Determine the (x, y) coordinate at the center of the cell enclosing the given text.  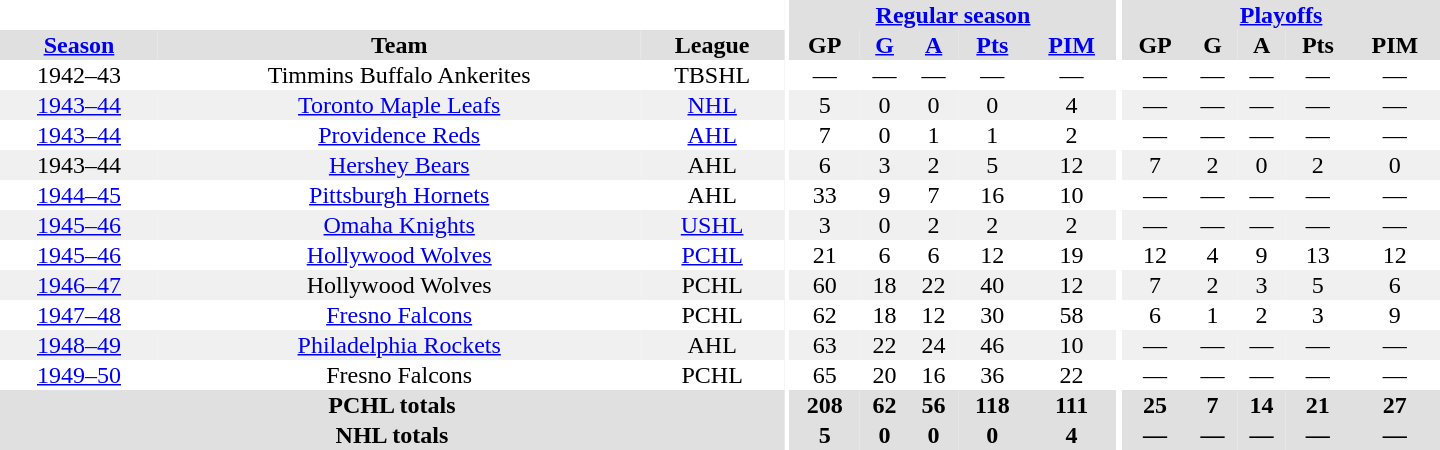
40 (992, 285)
63 (824, 345)
NHL totals (392, 435)
PCHL totals (392, 405)
58 (1072, 315)
1949–50 (79, 375)
65 (824, 375)
Philadelphia Rockets (399, 345)
208 (824, 405)
Toronto Maple Leafs (399, 105)
Playoffs (1281, 15)
118 (992, 405)
TBSHL (712, 75)
56 (934, 405)
1947–48 (79, 315)
1942–43 (79, 75)
Timmins Buffalo Ankerites (399, 75)
Regular season (952, 15)
60 (824, 285)
Team (399, 45)
111 (1072, 405)
24 (934, 345)
League (712, 45)
Hershey Bears (399, 165)
1944–45 (79, 195)
20 (884, 375)
Providence Reds (399, 135)
25 (1155, 405)
19 (1072, 255)
Pittsburgh Hornets (399, 195)
1946–47 (79, 285)
13 (1318, 255)
1948–49 (79, 345)
Season (79, 45)
14 (1262, 405)
46 (992, 345)
30 (992, 315)
36 (992, 375)
USHL (712, 225)
Omaha Knights (399, 225)
33 (824, 195)
NHL (712, 105)
27 (1395, 405)
